Capture the cell that displays the provided text and extract its (x, y) central coordinate. 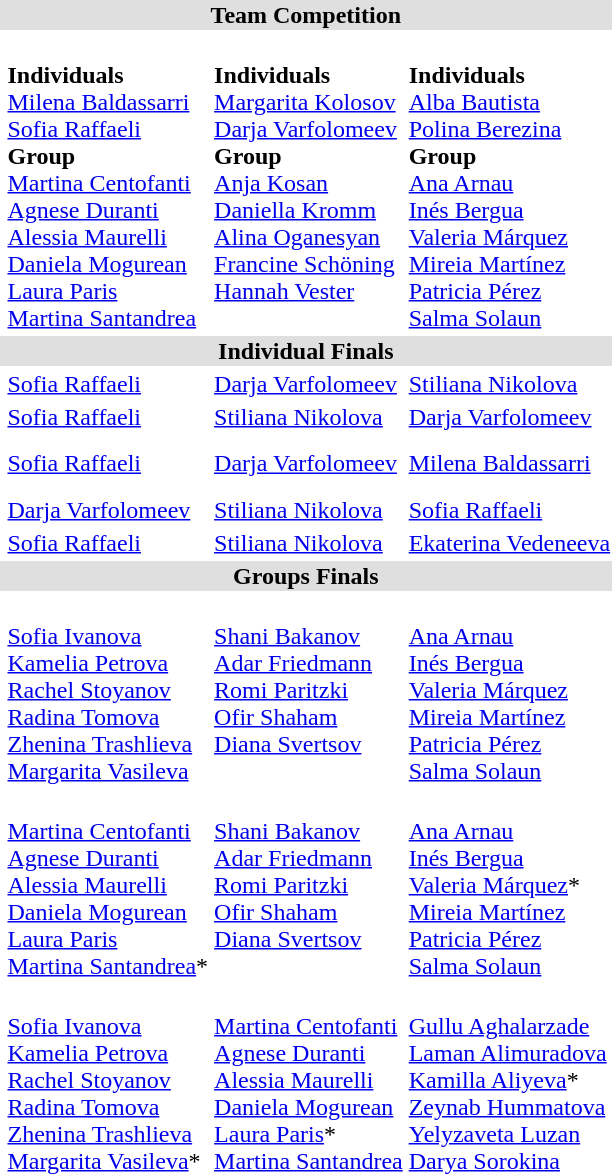
Groups Finals (306, 576)
Ana ArnauInés BerguaValeria Márquez*Mireia MartínezPatricia PérezSalma Solaun (509, 885)
Milena Baldassarri (509, 464)
IndividualsMilena BaldassarriSofia RaffaeliGroupMartina CentofantiAgnese DurantiAlessia MaurelliDaniela MogureanLaura ParisMartina Santandrea (108, 183)
Ekaterina Vedeneeva (509, 543)
Individual Finals (306, 351)
Team Competition (306, 15)
Martina CentofantiAgnese DurantiAlessia MaurelliDaniela MogureanLaura ParisMartina Santandrea* (108, 885)
Sofia IvanovaKamelia PetrovaRachel StoyanovRadina TomovaZhenina TrashlievaMargarita Vasileva (108, 690)
Ana ArnauInés BerguaValeria MárquezMireia MartínezPatricia PérezSalma Solaun (509, 690)
IndividualsMargarita KolosovDarja VarfolomeevGroupAnja KosanDaniella KrommAlina OganesyanFrancine SchöningHannah Vester (309, 183)
IndividualsAlba BautistaPolina BerezinaGroupAna ArnauInés BerguaValeria MárquezMireia MartínezPatricia PérezSalma Solaun (509, 183)
